Return the (X, Y) coordinate for the center point of the cell that contains the specified text.  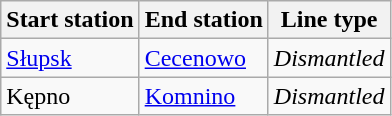
Komnino (204, 96)
Start station (70, 20)
Line type (329, 20)
Słupsk (70, 58)
End station (204, 20)
Cecenowo (204, 58)
Kępno (70, 96)
